Scan for the cell matching the given text and deliver its [x, y] coordinate at center. 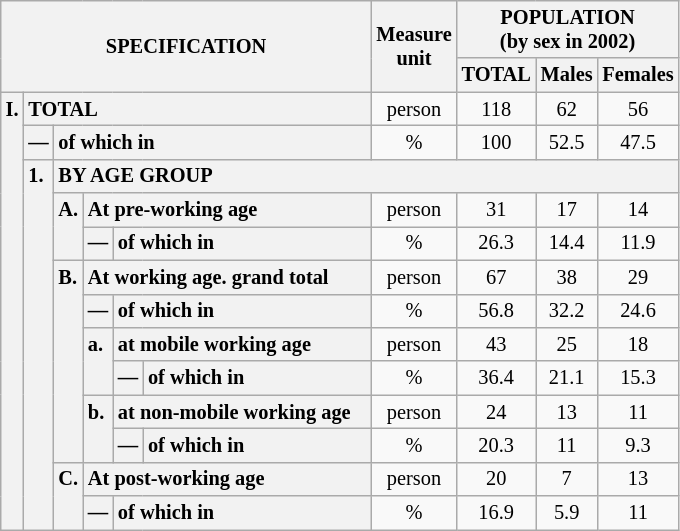
16.9 [496, 513]
SPECIFICATION [186, 46]
43 [496, 344]
25 [567, 344]
56 [638, 109]
B. [68, 361]
A. [68, 226]
9.3 [638, 445]
36.4 [496, 378]
Measure unit [414, 46]
POPULATION (by sex in 2002) [568, 29]
20 [496, 479]
5.9 [567, 513]
47.5 [638, 142]
24.6 [638, 311]
at mobile working age [242, 344]
BY AGE GROUP [366, 176]
32.2 [567, 311]
100 [496, 142]
At post-working age [227, 479]
20.3 [496, 445]
at non-mobile working age [242, 412]
18 [638, 344]
Males [567, 75]
52.5 [567, 142]
21.1 [567, 378]
At working age. grand total [227, 277]
62 [567, 109]
26.3 [496, 243]
1. [38, 344]
29 [638, 277]
38 [567, 277]
24 [496, 412]
118 [496, 109]
a. [98, 360]
Females [638, 75]
C. [68, 496]
15.3 [638, 378]
14 [638, 210]
11.9 [638, 243]
7 [567, 479]
At pre-working age [227, 210]
14.4 [567, 243]
56.8 [496, 311]
31 [496, 210]
b. [98, 428]
67 [496, 277]
I. [12, 311]
17 [567, 210]
